Return the (x, y) coordinate for the center point of the cell that contains the specified text.  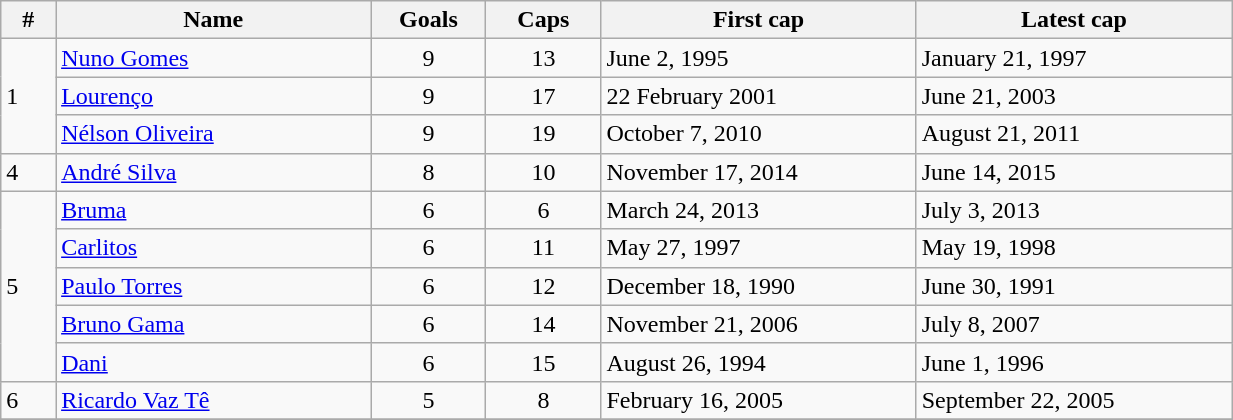
Name (214, 20)
14 (544, 324)
Lourenço (214, 96)
June 14, 2015 (1074, 172)
22 February 2001 (758, 96)
Bruno Gama (214, 324)
March 24, 2013 (758, 210)
August 26, 1994 (758, 362)
September 22, 2005 (1074, 400)
# (28, 20)
Latest cap (1074, 20)
André Silva (214, 172)
Paulo Torres (214, 286)
July 8, 2007 (1074, 324)
15 (544, 362)
Ricardo Vaz Tê (214, 400)
August 21, 2011 (1074, 134)
May 19, 1998 (1074, 248)
11 (544, 248)
June 21, 2003 (1074, 96)
July 3, 2013 (1074, 210)
May 27, 1997 (758, 248)
Nélson Oliveira (214, 134)
June 1, 1996 (1074, 362)
October 7, 2010 (758, 134)
First cap (758, 20)
1 (28, 96)
Carlitos (214, 248)
Bruma (214, 210)
17 (544, 96)
Nuno Gomes (214, 58)
June 2, 1995 (758, 58)
Dani (214, 362)
13 (544, 58)
November 21, 2006 (758, 324)
December 18, 1990 (758, 286)
January 21, 1997 (1074, 58)
19 (544, 134)
12 (544, 286)
June 30, 1991 (1074, 286)
Goals (428, 20)
10 (544, 172)
November 17, 2014 (758, 172)
Caps (544, 20)
4 (28, 172)
February 16, 2005 (758, 400)
